Return the [X, Y] coordinate for the center point of the cell that contains the specified text.  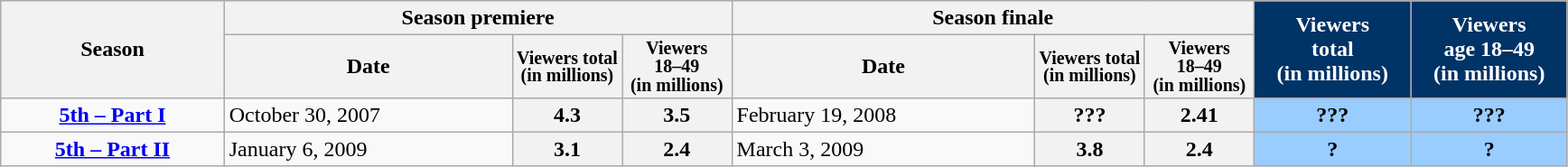
Season [113, 50]
4.3 [567, 115]
Season premiere [478, 18]
3.5 [677, 115]
2.41 [1199, 115]
Season finale [994, 18]
February 19, 2008 [883, 115]
Viewersage 18–49(in millions) [1489, 50]
3.8 [1089, 149]
October 30, 2007 [369, 115]
January 6, 2009 [369, 149]
5th – Part I [113, 115]
5th – Part II [113, 149]
March 3, 2009 [883, 149]
Viewerstotal(in millions) [1333, 50]
3.1 [567, 149]
